Search for the cell housing the specified text and yield its (X, Y) center coordinate. 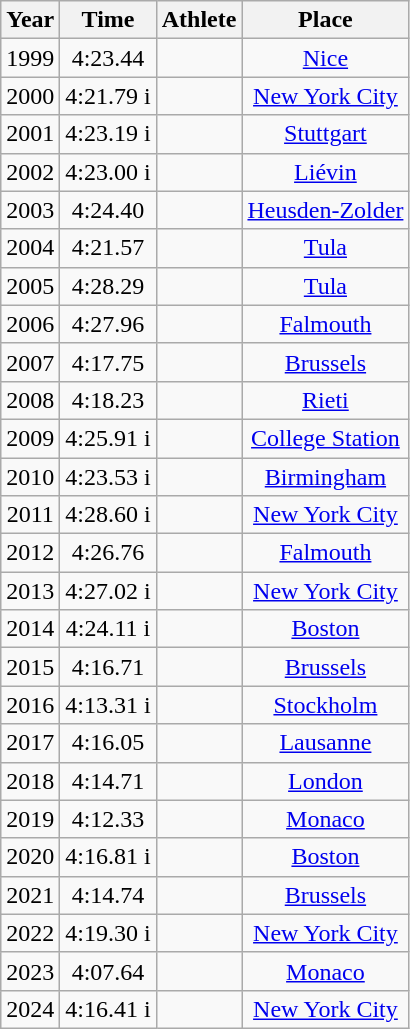
4:21.57 (108, 248)
4:24.40 (108, 210)
2003 (30, 210)
4:17.75 (108, 362)
2000 (30, 96)
2011 (30, 515)
2020 (30, 857)
2021 (30, 895)
2023 (30, 971)
2016 (30, 705)
4:24.11 i (108, 629)
Birmingham (326, 477)
2007 (30, 362)
4:16.81 i (108, 857)
2022 (30, 933)
4:23.44 (108, 58)
4:23.53 i (108, 477)
4:16.05 (108, 743)
2019 (30, 819)
4:07.64 (108, 971)
4:16.71 (108, 667)
4:14.74 (108, 895)
Liévin (326, 172)
Nice (326, 58)
Stuttgart (326, 134)
4:14.71 (108, 781)
4:19.30 i (108, 933)
4:13.31 i (108, 705)
Heusden-Zolder (326, 210)
2018 (30, 781)
4:28.29 (108, 286)
4:18.23 (108, 400)
Stockholm (326, 705)
2015 (30, 667)
2001 (30, 134)
Athlete (199, 20)
4:27.96 (108, 324)
4:23.00 i (108, 172)
2014 (30, 629)
4:25.91 i (108, 438)
Rieti (326, 400)
Time (108, 20)
4:21.79 i (108, 96)
2024 (30, 1009)
2002 (30, 172)
College Station (326, 438)
4:28.60 i (108, 515)
2010 (30, 477)
4:12.33 (108, 819)
2005 (30, 286)
2008 (30, 400)
2004 (30, 248)
1999 (30, 58)
London (326, 781)
2013 (30, 591)
4:23.19 i (108, 134)
2006 (30, 324)
2012 (30, 553)
2009 (30, 438)
4:16.41 i (108, 1009)
4:27.02 i (108, 591)
Place (326, 20)
Year (30, 20)
2017 (30, 743)
Lausanne (326, 743)
4:26.76 (108, 553)
